Capture the cell that displays the provided text and extract its [x, y] central coordinate. 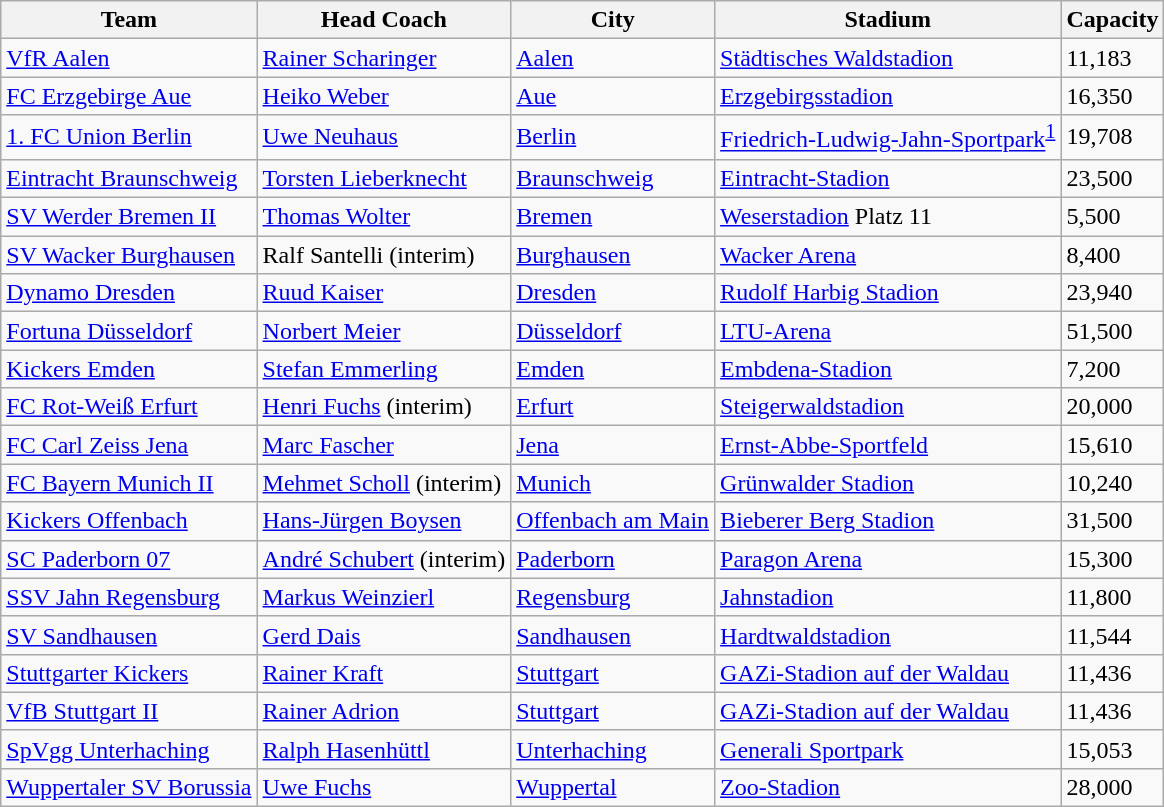
Heiko Weber [384, 96]
Head Coach [384, 20]
Markus Weinzierl [384, 597]
Unterhaching [613, 749]
5,500 [1112, 217]
Braunschweig [613, 178]
Ralph Hasenhüttl [384, 749]
Düsseldorf [613, 331]
SC Paderborn 07 [129, 559]
VfB Stuttgart II [129, 711]
Friedrich-Ludwig-Jahn-Sportpark1 [888, 138]
Hardtwaldstadion [888, 635]
Paragon Arena [888, 559]
11,544 [1112, 635]
Wacker Arena [888, 255]
Stadium [888, 20]
FC Erzgebirge Aue [129, 96]
Uwe Fuchs [384, 787]
Aue [613, 96]
Rainer Adrion [384, 711]
Wuppertaler SV Borussia [129, 787]
Stefan Emmerling [384, 369]
Burghausen [613, 255]
Thomas Wolter [384, 217]
Emden [613, 369]
FC Carl Zeiss Jena [129, 445]
Eintracht-Stadion [888, 178]
Ruud Kaiser [384, 293]
Paderborn [613, 559]
Dynamo Dresden [129, 293]
Rudolf Harbig Stadion [888, 293]
Regensburg [613, 597]
15,300 [1112, 559]
Erfurt [613, 407]
Gerd Dais [384, 635]
Grünwalder Stadion [888, 483]
Bieberer Berg Stadion [888, 521]
51,500 [1112, 331]
Rainer Kraft [384, 673]
Offenbach am Main [613, 521]
11,800 [1112, 597]
Zoo-Stadion [888, 787]
Team [129, 20]
SSV Jahn Regensburg [129, 597]
1. FC Union Berlin [129, 138]
Steigerwaldstadion [888, 407]
Kickers Emden [129, 369]
Munich [613, 483]
Jena [613, 445]
SV Wacker Burghausen [129, 255]
Norbert Meier [384, 331]
Berlin [613, 138]
Erzgebirgsstadion [888, 96]
20,000 [1112, 407]
Uwe Neuhaus [384, 138]
23,940 [1112, 293]
Weserstadion Platz 11 [888, 217]
SV Werder Bremen II [129, 217]
Hans-Jürgen Boysen [384, 521]
LTU-Arena [888, 331]
Torsten Lieberknecht [384, 178]
Dresden [613, 293]
Wuppertal [613, 787]
Ernst-Abbe-Sportfeld [888, 445]
16,350 [1112, 96]
10,240 [1112, 483]
Ralf Santelli (interim) [384, 255]
SpVgg Unterhaching [129, 749]
Eintracht Braunschweig [129, 178]
Aalen [613, 58]
Bremen [613, 217]
Fortuna Düsseldorf [129, 331]
City [613, 20]
15,053 [1112, 749]
Rainer Scharinger [384, 58]
Städtisches Waldstadion [888, 58]
7,200 [1112, 369]
Mehmet Scholl (interim) [384, 483]
Capacity [1112, 20]
FC Bayern Munich II [129, 483]
André Schubert (interim) [384, 559]
28,000 [1112, 787]
Marc Fascher [384, 445]
Stuttgarter Kickers [129, 673]
FC Rot-Weiß Erfurt [129, 407]
19,708 [1112, 138]
8,400 [1112, 255]
SV Sandhausen [129, 635]
Kickers Offenbach [129, 521]
Generali Sportpark [888, 749]
31,500 [1112, 521]
Henri Fuchs (interim) [384, 407]
15,610 [1112, 445]
Embdena-Stadion [888, 369]
Jahnstadion [888, 597]
23,500 [1112, 178]
VfR Aalen [129, 58]
Sandhausen [613, 635]
11,183 [1112, 58]
